Determine the (x, y) coordinate at the center of the cell enclosing the given text.  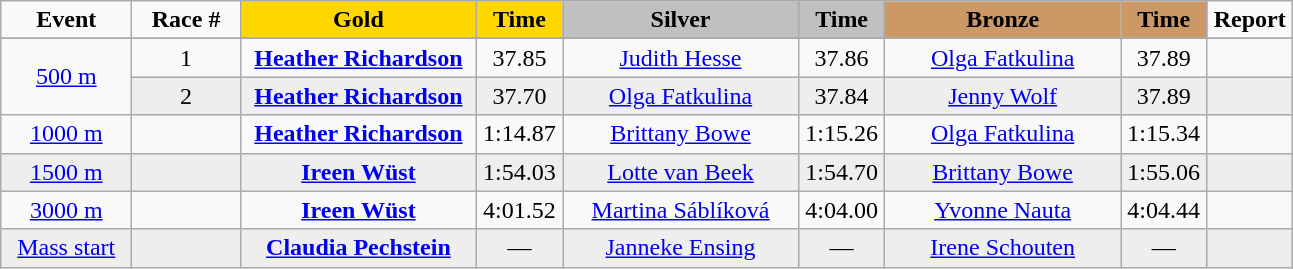
4:04.44 (1164, 210)
1:55.06 (1164, 172)
37.70 (519, 96)
Race # (186, 20)
Silver (680, 20)
Gold (358, 20)
1 (186, 58)
1:15.34 (1164, 134)
Yvonne Nauta (1003, 210)
Lotte van Beek (680, 172)
4:04.00 (842, 210)
Bronze (1003, 20)
Martina Sáblíková (680, 210)
Jenny Wolf (1003, 96)
1:15.26 (842, 134)
1:54.70 (842, 172)
500 m (66, 77)
37.86 (842, 58)
Claudia Pechstein (358, 248)
2 (186, 96)
1:14.87 (519, 134)
37.85 (519, 58)
4:01.52 (519, 210)
Judith Hesse (680, 58)
Irene Schouten (1003, 248)
1:54.03 (519, 172)
1000 m (66, 134)
Janneke Ensing (680, 248)
Event (66, 20)
3000 m (66, 210)
Report (1250, 20)
1500 m (66, 172)
Mass start (66, 248)
37.84 (842, 96)
